Pinpoint the cell where the given text exists, returning its [X, Y] midpoint coordinate. 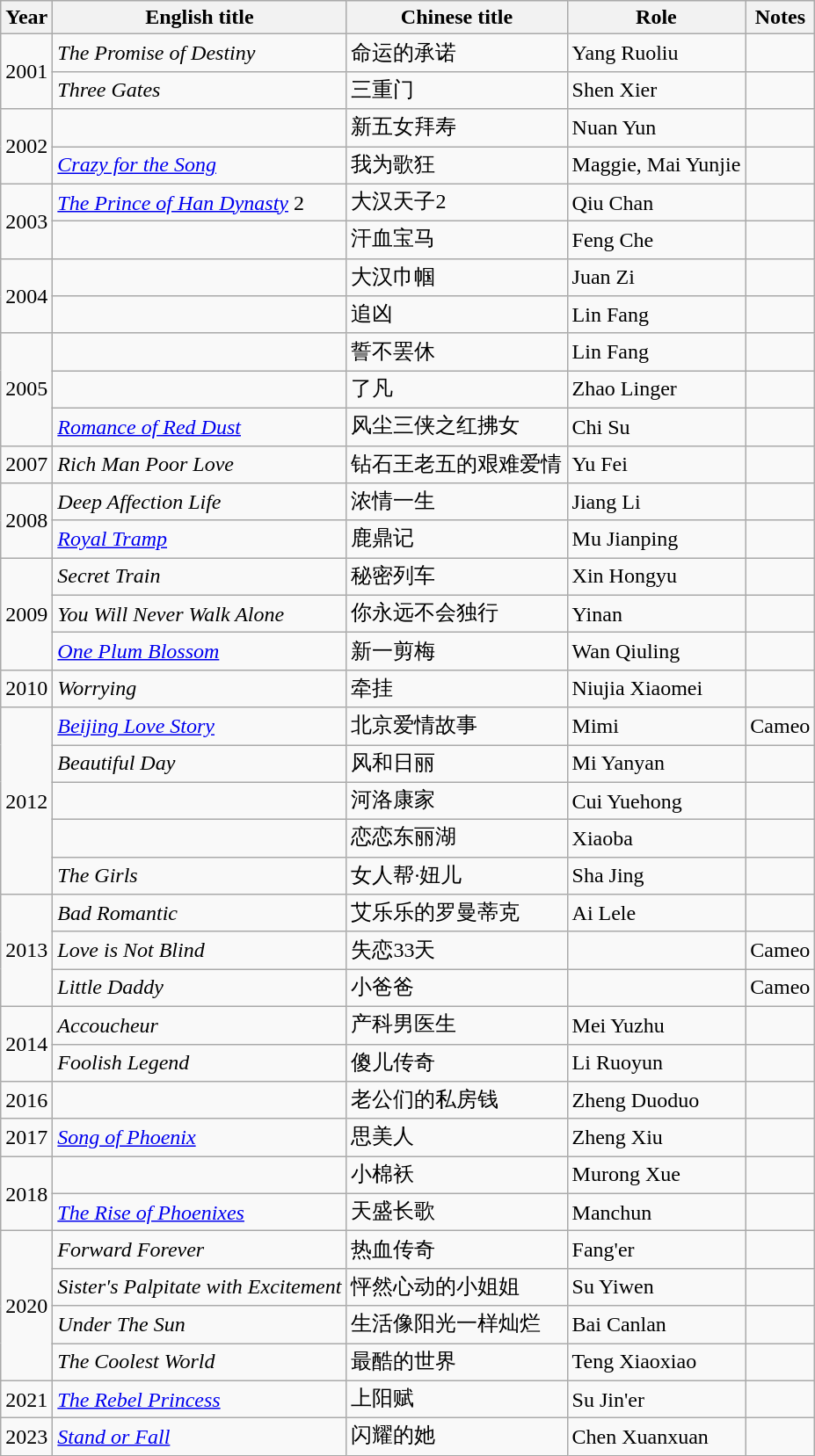
2016 [26, 1100]
河洛康家 [457, 801]
2001 [26, 72]
Manchun [656, 1213]
我为歌狂 [457, 165]
Bai Canlan [656, 1325]
Sha Jing [656, 875]
上阳赋 [457, 1399]
新五女拜寿 [457, 128]
Zhao Linger [656, 390]
热血传奇 [457, 1250]
The Prince of Han Dynasty 2 [200, 202]
汗血宝马 [457, 241]
鹿鼎记 [457, 540]
追凶 [457, 315]
Secret Train [200, 576]
钻石王老五的艰难爱情 [457, 464]
Xin Hongyu [656, 576]
Murong Xue [656, 1176]
The Rebel Princess [200, 1399]
Three Gates [200, 90]
Jiang Li [656, 503]
Ai Lele [656, 914]
2007 [26, 464]
Sister's Palpitate with Excitement [200, 1286]
The Rise of Phoenixes [200, 1213]
失恋33天 [457, 951]
Mei Yuzhu [656, 1025]
Mimi [656, 726]
女人帮·妞儿 [457, 875]
Juan Zi [656, 278]
The Coolest World [200, 1362]
Yinan [656, 613]
小爸爸 [457, 988]
产科男医生 [457, 1025]
You Will Never Walk Alone [200, 613]
Niujia Xiaomei [656, 689]
Yu Fei [656, 464]
Zheng Xiu [656, 1137]
牵挂 [457, 689]
生活像阳光一样灿烂 [457, 1325]
老公们的私房钱 [457, 1100]
命运的承诺 [457, 53]
Song of Phoenix [200, 1137]
One Plum Blossom [200, 652]
恋恋东丽湖 [457, 838]
思美人 [457, 1137]
Beijing Love Story [200, 726]
大汉巾帼 [457, 278]
2021 [26, 1399]
Foolish Legend [200, 1063]
Xiaoba [656, 838]
The Promise of Destiny [200, 53]
The Girls [200, 875]
Bad Romantic [200, 914]
风和日丽 [457, 764]
Love is Not Blind [200, 951]
北京爱情故事 [457, 726]
Stand or Fall [200, 1438]
风尘三侠之红拂女 [457, 427]
誓不罢休 [457, 351]
Role [656, 18]
Su Jin'er [656, 1399]
Mi Yanyan [656, 764]
你永远不会独行 [457, 613]
2014 [26, 1044]
艾乐乐的罗曼蒂克 [457, 914]
怦然心动的小姐姐 [457, 1286]
Maggie, Mai Yunjie [656, 165]
大汉天子2 [457, 202]
Yang Ruoliu [656, 53]
Forward Forever [200, 1250]
Zheng Duoduo [656, 1100]
Feng Che [656, 241]
2017 [26, 1137]
2002 [26, 146]
浓情一生 [457, 503]
2009 [26, 614]
Beautiful Day [200, 764]
2003 [26, 221]
Nuan Yun [656, 128]
Wan Qiuling [656, 652]
Under The Sun [200, 1325]
Fang'er [656, 1250]
Cui Yuehong [656, 801]
三重门 [457, 90]
Deep Affection Life [200, 503]
2005 [26, 389]
2010 [26, 689]
闪耀的她 [457, 1438]
Chi Su [656, 427]
2018 [26, 1193]
秘密列车 [457, 576]
Romance of Red Dust [200, 427]
Li Ruoyun [656, 1063]
Chinese title [457, 18]
Rich Man Poor Love [200, 464]
Qiu Chan [656, 202]
Notes [781, 18]
2008 [26, 520]
2012 [26, 801]
最酷的世界 [457, 1362]
2020 [26, 1306]
2013 [26, 951]
新一剪梅 [457, 652]
Teng Xiaoxiao [656, 1362]
Shen Xier [656, 90]
Mu Jianping [656, 540]
了凡 [457, 390]
Crazy for the Song [200, 165]
2004 [26, 295]
Royal Tramp [200, 540]
Su Yiwen [656, 1286]
Chen Xuanxuan [656, 1438]
Little Daddy [200, 988]
Year [26, 18]
天盛长歌 [457, 1213]
English title [200, 18]
小棉袄 [457, 1176]
傻儿传奇 [457, 1063]
Worrying [200, 689]
Accoucheur [200, 1025]
2023 [26, 1438]
